Scan for the cell matching the given text and deliver its (x, y) coordinate at center. 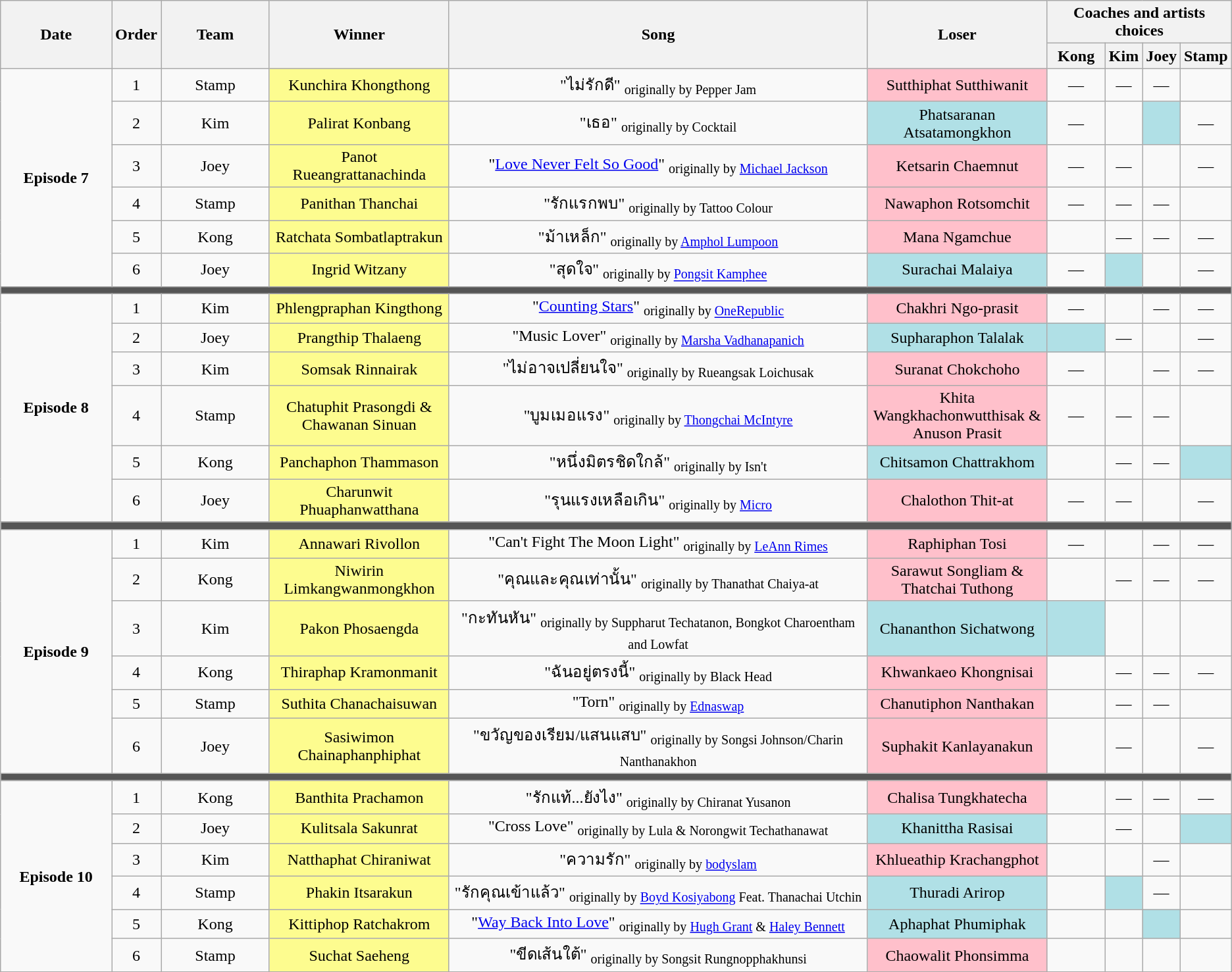
"Love Never Felt So Good" originally by Michael Jackson (658, 166)
Chatuphit Prasongdi & Chawanan Sinuan (359, 415)
Sutthiphat Sutthiwanit (957, 85)
Winner (359, 34)
"Counting Stars" originally by OneRepublic (658, 308)
Khita Wangkhachonwutthisak & Anuson Prasit (957, 415)
Kittiphop Ratchakrom (359, 924)
"Music Lover" originally by Marsha Vadhanapanich (658, 338)
Chitsamon Chattrakhom (957, 463)
"กะทันหัน" originally by Suppharut Techatanon, Bongkot Charoentham and Lowfat (658, 628)
"Can't Fight The Moon Light" originally by LeAnn Rimes (658, 544)
"ขีดเส้นใต้" originally by Songsit Rungnopphakhunsi (658, 955)
Pakon Phosaengda (359, 628)
Kulitsala Sakunrat (359, 829)
"Cross Love" originally by Lula & Norongwit Techathanawat (658, 829)
Chananthon Sichatwong (957, 628)
Phakin Itsarakun (359, 892)
Chalothon Thit-at (957, 500)
Panot Rueangrattanachinda (359, 166)
Aphaphat Phumiphak (957, 924)
Order (137, 34)
Episode 8 (57, 407)
"Way Back Into Love" originally by Hugh Grant & Haley Bennett (658, 924)
"ขวัญของเรียม/แสนแสบ" originally by Songsi Johnson/Charin Nanthanakhon (658, 746)
"รักแรกพบ" originally by Tattoo Colour (658, 203)
Episode 10 (57, 876)
Ketsarin Chaemnut (957, 166)
Supharaphon Talalak (957, 338)
Panchaphon Thammason (359, 463)
Chalisa Tungkhatecha (957, 797)
Khanittha Rasisai (957, 829)
Chanutiphon Nanthakan (957, 703)
Natthaphat Chiraniwat (359, 859)
Charunwit Phuaphanwatthana (359, 500)
"ม้าเหล็ก" originally by Amphol Lumpoon (658, 237)
Suranat Chokchoho (957, 369)
Episode 7 (57, 178)
Sasiwimon Chainaphanphiphat (359, 746)
Song (658, 34)
Chakhri Ngo-prasit (957, 308)
"หนึ่งมิตรชิดใกล้" originally by Isn't (658, 463)
"คุณและคุณเท่านั้น" originally by Thanathat Chaiya-at (658, 579)
Somsak Rinnairak (359, 369)
Surachai Malaiya (957, 270)
Nawaphon Rotsomchit (957, 203)
Phlengpraphan Kingthong (359, 308)
Suchat Saeheng (359, 955)
Coaches and artists choices (1139, 22)
Episode 9 (57, 652)
Khlueathip Krachangphot (957, 859)
"ไม่รักดี" originally by Pepper Jam (658, 85)
"สุดใจ" originally by Pongsit Kamphee (658, 270)
Kunchira Khongthong (359, 85)
Ratchata Sombatlaptrakun (359, 237)
"ความรัก" originally by bodyslam (658, 859)
"ฉันอยู่ตรงนี้" originally by Black Head (658, 673)
Niwirin Limkangwanmongkhon (359, 579)
Banthita Prachamon (359, 797)
Palirat Konbang (359, 122)
"เธอ" originally by Cocktail (658, 122)
"รุนแรงเหลือเกิน" originally by Micro (658, 500)
Loser (957, 34)
Khwankaeo Khongnisai (957, 673)
"รักคุณเข้าแล้ว" originally by Boyd Kosiyabong Feat. Thanachai Utchin (658, 892)
Panithan Thanchai (359, 203)
"บูมเมอแรง" originally by Thongchai McIntyre (658, 415)
"รักแท้...ยังไง" originally by Chiranat Yusanon (658, 797)
Raphiphan Tosi (957, 544)
Suthita Chanachaisuwan (359, 703)
Team (216, 34)
Prangthip Thalaeng (359, 338)
"ไม่อาจเปลี่ยนใจ" originally by Rueangsak Loichusak (658, 369)
Chaowalit Phonsimma (957, 955)
Suphakit Kanlayanakun (957, 746)
Date (57, 34)
Thuradi Arirop (957, 892)
"Torn" originally by Ednaswap (658, 703)
Phatsaranan Atsatamongkhon (957, 122)
Thiraphap Kramonmanit (359, 673)
Annawari Rivollon (359, 544)
Ingrid Witzany (359, 270)
Sarawut Songliam & Thatchai Tuthong (957, 579)
Mana Ngamchue (957, 237)
